For the text-containing cell, return its midpoint in (X, Y) coordinate format. 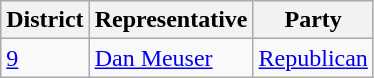
Party (313, 20)
Republican (313, 58)
9 (45, 58)
Dan Meuser (171, 58)
District (45, 20)
Representative (171, 20)
